For the text-containing cell, return its midpoint in (x, y) coordinate format. 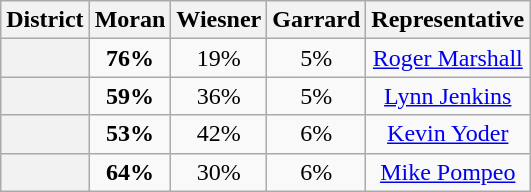
76% (130, 58)
Wiesner (219, 20)
42% (219, 134)
Garrard (316, 20)
30% (219, 172)
Mike Pompeo (448, 172)
Roger Marshall (448, 58)
Kevin Yoder (448, 134)
36% (219, 96)
Representative (448, 20)
64% (130, 172)
District (45, 20)
Moran (130, 20)
53% (130, 134)
19% (219, 58)
Lynn Jenkins (448, 96)
59% (130, 96)
